Return (X, Y) of the center of cell containing provided text 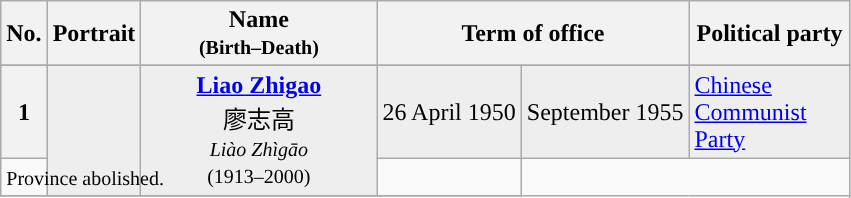
Term of office (533, 34)
Liao Zhigao廖志高Liào Zhìgāo(1913–2000) (259, 131)
Province abolished. (262, 177)
Portrait (94, 34)
Name(Birth–Death) (259, 34)
September 1955 (605, 112)
26 April 1950 (449, 112)
No. (24, 34)
Chinese Communist Party (770, 112)
Political party (770, 34)
1 (24, 112)
